Determine the (x, y) coordinate at the center of the cell enclosing the given text.  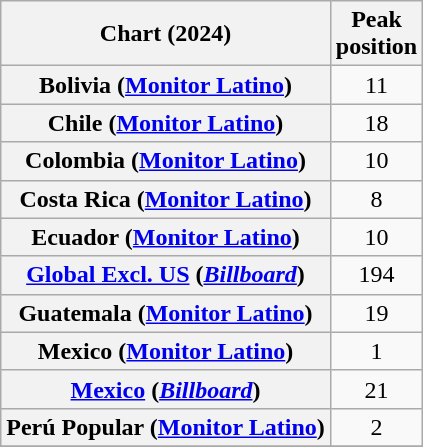
194 (376, 275)
Peakposition (376, 34)
Ecuador (Monitor Latino) (166, 237)
Guatemala (Monitor Latino) (166, 313)
8 (376, 199)
21 (376, 389)
Mexico (Monitor Latino) (166, 351)
Chile (Monitor Latino) (166, 123)
Costa Rica (Monitor Latino) (166, 199)
Mexico (Billboard) (166, 389)
2 (376, 427)
11 (376, 85)
Colombia (Monitor Latino) (166, 161)
Perú Popular (Monitor Latino) (166, 427)
1 (376, 351)
19 (376, 313)
Chart (2024) (166, 34)
Global Excl. US (Billboard) (166, 275)
Bolivia (Monitor Latino) (166, 85)
18 (376, 123)
